Scan for the cell matching the given text and deliver its (X, Y) coordinate at center. 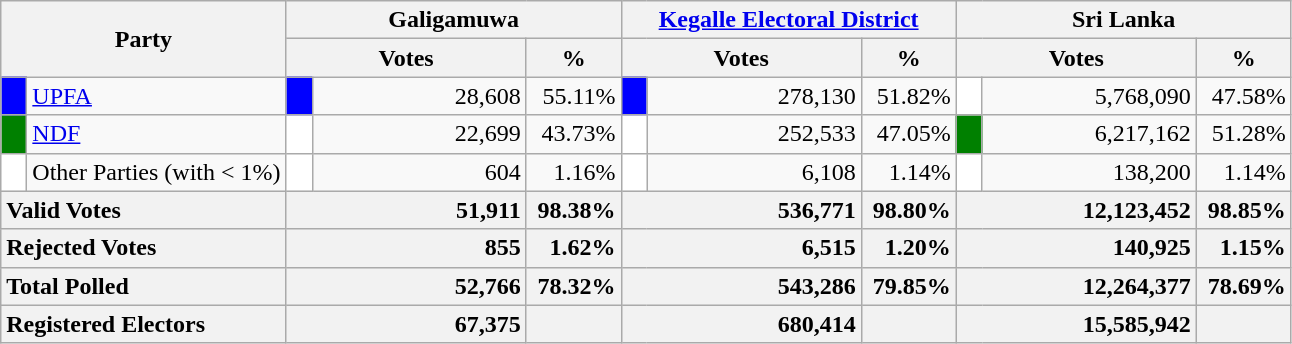
15,585,942 (1076, 324)
Other Parties (with < 1%) (156, 172)
Total Polled (144, 286)
28,608 (419, 96)
Party (144, 39)
51,911 (406, 210)
12,264,377 (1076, 286)
Sri Lanka (1124, 20)
Valid Votes (144, 210)
NDF (156, 134)
79.85% (908, 286)
52,766 (406, 286)
67,375 (406, 324)
98.85% (1244, 210)
Rejected Votes (144, 248)
Kegalle Electoral District (788, 20)
604 (419, 172)
51.28% (1244, 134)
1.16% (574, 172)
1.62% (574, 248)
1.15% (1244, 248)
6,108 (754, 172)
22,699 (419, 134)
47.05% (908, 134)
536,771 (741, 210)
78.32% (574, 286)
98.38% (574, 210)
98.80% (908, 210)
5,768,090 (1089, 96)
55.11% (574, 96)
278,130 (754, 96)
680,414 (741, 324)
51.82% (908, 96)
6,515 (741, 248)
1.20% (908, 248)
78.69% (1244, 286)
43.73% (574, 134)
Galigamuwa (454, 20)
140,925 (1076, 248)
6,217,162 (1089, 134)
UPFA (156, 96)
252,533 (754, 134)
12,123,452 (1076, 210)
47.58% (1244, 96)
543,286 (741, 286)
855 (406, 248)
Registered Electors (144, 324)
138,200 (1089, 172)
